Output the [X, Y] coordinate of the center of the cell containing the given text.  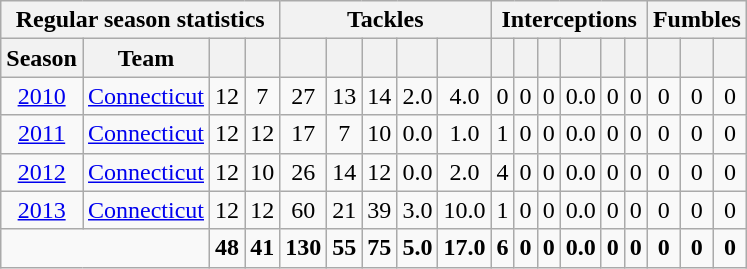
Regular season statistics [140, 20]
2010 [42, 96]
26 [304, 172]
10.0 [464, 210]
13 [344, 96]
2012 [42, 172]
48 [228, 248]
1.0 [464, 134]
17 [304, 134]
Interceptions [569, 20]
6 [502, 248]
2011 [42, 134]
5.0 [418, 248]
17.0 [464, 248]
130 [304, 248]
21 [344, 210]
Team [146, 58]
Season [42, 58]
2013 [42, 210]
Tackles [386, 20]
4 [502, 172]
3.0 [418, 210]
60 [304, 210]
39 [380, 210]
75 [380, 248]
41 [262, 248]
55 [344, 248]
27 [304, 96]
4.0 [464, 96]
Fumbles [696, 20]
